Determine the [X, Y] coordinate at the center of the cell enclosing the given text.  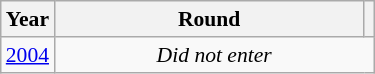
Year [28, 19]
Did not enter [214, 55]
Round [209, 19]
2004 [28, 55]
